Return [X, Y] of the center of cell containing provided text 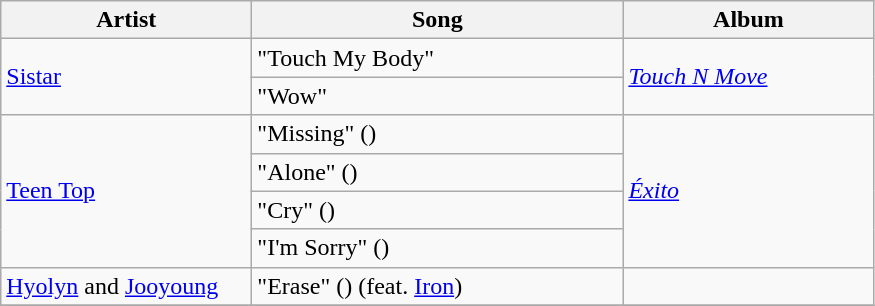
Teen Top [126, 191]
"Alone" () [438, 172]
Artist [126, 20]
Sistar [126, 77]
"I'm Sorry" () [438, 248]
Hyolyn and Jooyoung [126, 286]
"Missing" () [438, 134]
"Erase" () (feat. Iron) [438, 286]
Album [748, 20]
Song [438, 20]
Touch N Move [748, 77]
Éxito [748, 191]
"Touch My Body" [438, 58]
"Wow" [438, 96]
"Cry" () [438, 210]
